Pinpoint the cell where the given text exists, returning its (x, y) midpoint coordinate. 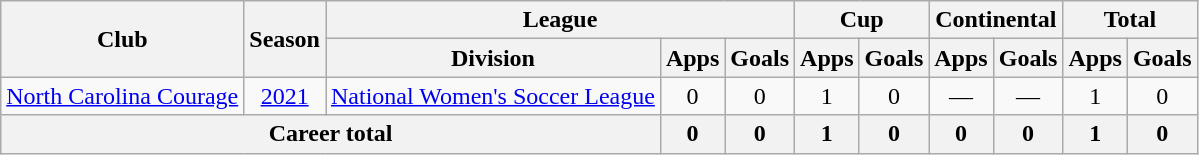
League (560, 20)
North Carolina Courage (122, 96)
2021 (285, 96)
Career total (331, 134)
Division (494, 58)
National Women's Soccer League (494, 96)
Season (285, 39)
Total (1130, 20)
Continental (996, 20)
Cup (862, 20)
Club (122, 39)
